Pinpoint the cell where the given text exists, returning its (X, Y) midpoint coordinate. 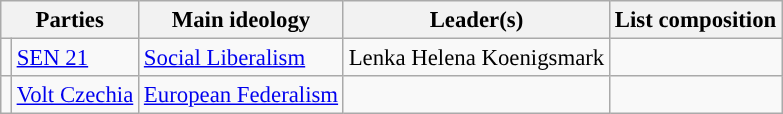
Volt Czechia (74, 95)
Lenka Helena Koenigsmark (476, 58)
List composition (696, 20)
Parties (70, 20)
Main ideology (242, 20)
Leader(s) (476, 20)
European Federalism (242, 95)
Social Liberalism (242, 58)
SEN 21 (74, 58)
